Search for the cell housing the specified text and yield its [x, y] center coordinate. 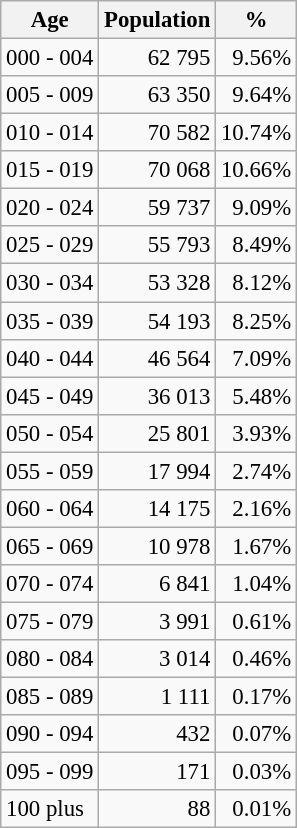
075 - 079 [50, 621]
8.25% [256, 321]
0.17% [256, 697]
030 - 034 [50, 283]
3 014 [158, 659]
7.09% [256, 358]
055 - 059 [50, 471]
050 - 054 [50, 433]
065 - 069 [50, 546]
0.46% [256, 659]
005 - 009 [50, 95]
025 - 029 [50, 245]
100 plus [50, 809]
70 068 [158, 170]
8.12% [256, 283]
0.07% [256, 734]
171 [158, 772]
59 737 [158, 208]
8.49% [256, 245]
17 994 [158, 471]
085 - 089 [50, 697]
000 - 004 [50, 58]
045 - 049 [50, 396]
2.16% [256, 509]
090 - 094 [50, 734]
010 - 014 [50, 133]
0.61% [256, 621]
Population [158, 20]
040 - 044 [50, 358]
0.01% [256, 809]
88 [158, 809]
Age [50, 20]
1.67% [256, 546]
10.66% [256, 170]
36 013 [158, 396]
10.74% [256, 133]
55 793 [158, 245]
3 991 [158, 621]
2.74% [256, 471]
9.09% [256, 208]
63 350 [158, 95]
070 - 074 [50, 584]
10 978 [158, 546]
53 328 [158, 283]
25 801 [158, 433]
080 - 084 [50, 659]
015 - 019 [50, 170]
035 - 039 [50, 321]
6 841 [158, 584]
% [256, 20]
3.93% [256, 433]
020 - 024 [50, 208]
1 111 [158, 697]
0.03% [256, 772]
70 582 [158, 133]
060 - 064 [50, 509]
46 564 [158, 358]
1.04% [256, 584]
54 193 [158, 321]
62 795 [158, 58]
14 175 [158, 509]
9.64% [256, 95]
9.56% [256, 58]
5.48% [256, 396]
432 [158, 734]
095 - 099 [50, 772]
